Determine the [X, Y] coordinate at the center of the cell enclosing the given text.  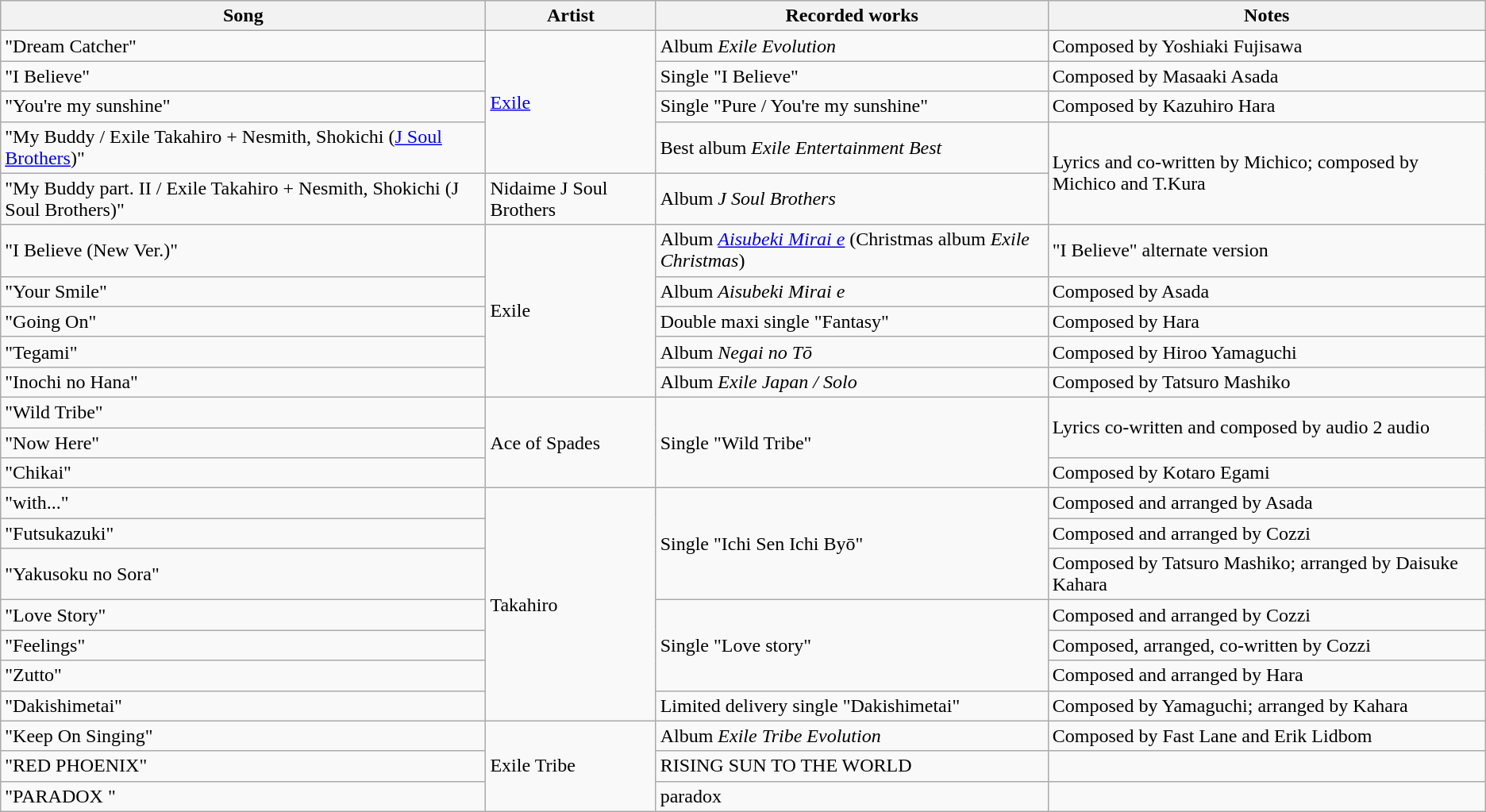
"You're my sunshine" [243, 106]
Composed by Yamaguchi; arranged by Kahara [1267, 706]
"Dakishimetai" [243, 706]
Single "Love story" [852, 645]
Album Exile Tribe Evolution [852, 736]
Nidaime J Soul Brothers [571, 198]
Double maxi single "Fantasy" [852, 321]
Song [243, 16]
Single "Wild Tribe" [852, 442]
"I Believe" alternate version [1267, 251]
Composed, arranged, co-written by Cozzi [1267, 645]
"Chikai" [243, 473]
Artist [571, 16]
Recorded works [852, 16]
Composed by Yoshiaki Fujisawa [1267, 46]
"Inochi no Hana" [243, 382]
"PARADOX " [243, 796]
Single "Pure / You're my sunshine" [852, 106]
"Now Here" [243, 442]
"Yakusoku no Sora" [243, 575]
"RED PHOENIX" [243, 766]
Album Negai no Tō [852, 352]
Composed by Hiroo Yamaguchi [1267, 352]
"Wild Tribe" [243, 412]
RISING SUN TO THE WORLD [852, 766]
Ace of Spades [571, 442]
Lyrics and co-written by Michico; composed by Michico and T.Kura [1267, 173]
"Going On" [243, 321]
"Tegami" [243, 352]
"I Believe (New Ver.)" [243, 251]
"My Buddy / Exile Takahiro + Nesmith, Shokichi (J Soul Brothers)" [243, 148]
Notes [1267, 16]
Composed by Fast Lane and Erik Lidbom [1267, 736]
"Futsukazuki" [243, 533]
Album Aisubeki Mirai e (Christmas album Exile Christmas) [852, 251]
Limited delivery single "Dakishimetai" [852, 706]
Composed by Masaaki Asada [1267, 76]
Lyrics co-written and composed by audio 2 audio [1267, 427]
Single "I Believe" [852, 76]
"Love Story" [243, 615]
Album Exile Evolution [852, 46]
Composed and arranged by Asada [1267, 503]
Composed by Tatsuro Mashiko; arranged by Daisuke Kahara [1267, 575]
"Feelings" [243, 645]
Composed by Tatsuro Mashiko [1267, 382]
"I Believe" [243, 76]
Composed and arranged by Hara [1267, 675]
"Keep On Singing" [243, 736]
Album Aisubeki Mirai e [852, 291]
Composed by Kotaro Egami [1267, 473]
Exile Tribe [571, 766]
Composed by Hara [1267, 321]
paradox [852, 796]
"Zutto" [243, 675]
Composed by Asada [1267, 291]
"Dream Catcher" [243, 46]
"with..." [243, 503]
Takahiro [571, 605]
Single "Ichi Sen Ichi Byō" [852, 545]
Album Exile Japan / Solo [852, 382]
Best album Exile Entertainment Best [852, 148]
"Your Smile" [243, 291]
"My Buddy part. II / Exile Takahiro + Nesmith, Shokichi (J Soul Brothers)" [243, 198]
Album J Soul Brothers [852, 198]
Composed by Kazuhiro Hara [1267, 106]
